Detect which cell encompasses the target text, then output its (x, y) center coordinate. 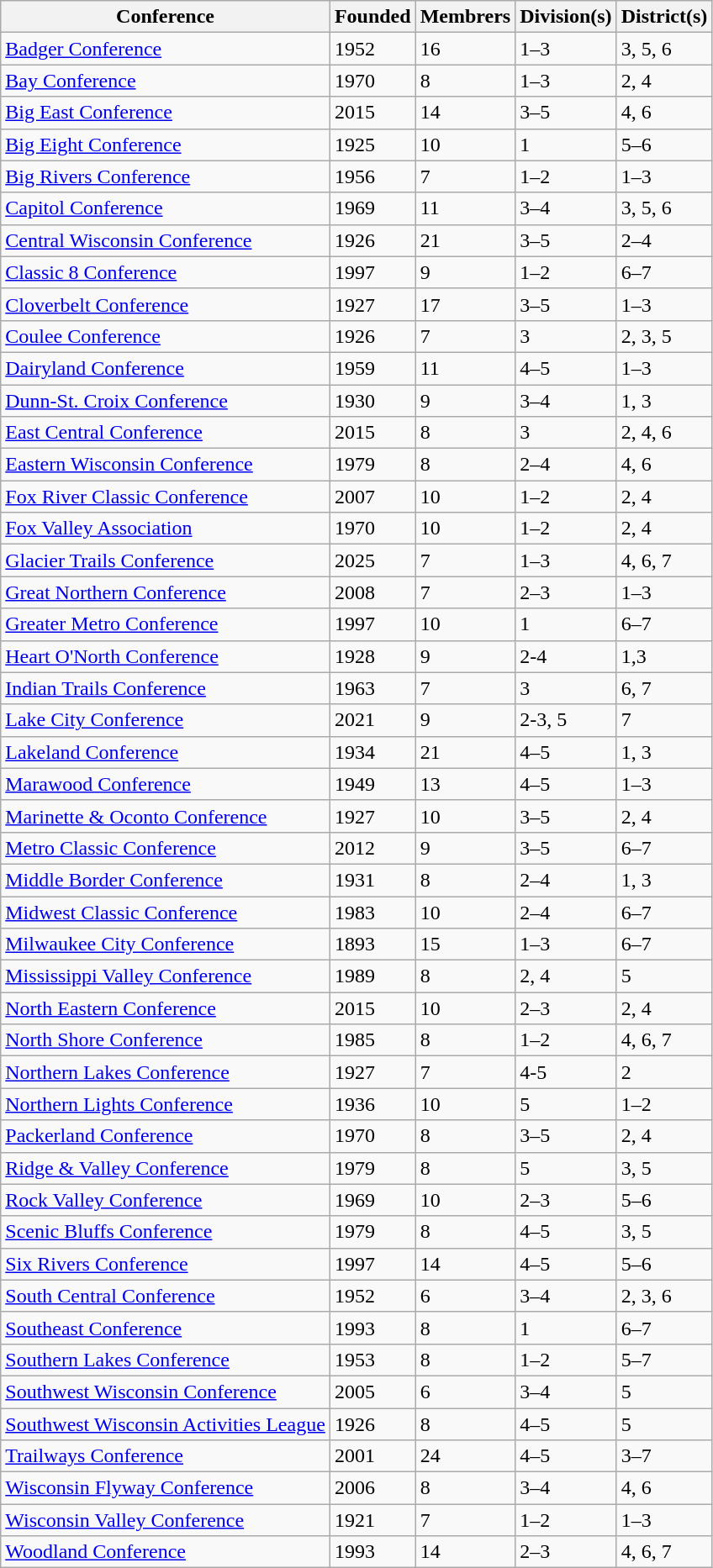
Packerland Conference (166, 1136)
South Central Conference (166, 1296)
Southwest Wisconsin Activities League (166, 1424)
2012 (372, 848)
East Central Conference (166, 433)
1936 (372, 1104)
16 (466, 49)
2007 (372, 497)
1930 (372, 401)
6, 7 (664, 688)
Lakeland Conference (166, 752)
Fox River Classic Conference (166, 497)
Capitol Conference (166, 208)
Southeast Conference (166, 1328)
Wisconsin Valley Conference (166, 1520)
2-3, 5 (566, 720)
2-4 (566, 656)
Greater Metro Conference (166, 624)
1956 (372, 176)
Badger Conference (166, 49)
Great Northern Conference (166, 592)
1893 (372, 944)
Wisconsin Flyway Conference (166, 1488)
Indian Trails Conference (166, 688)
Trailways Conference (166, 1456)
Conference (166, 17)
1963 (372, 688)
2006 (372, 1488)
2 (664, 1072)
1,3 (664, 656)
Dunn-St. Croix Conference (166, 401)
Eastern Wisconsin Conference (166, 465)
Coulee Conference (166, 336)
1931 (372, 880)
Bay Conference (166, 81)
1985 (372, 1040)
Classic 8 Conference (166, 272)
2001 (372, 1456)
Big East Conference (166, 113)
North Eastern Conference (166, 1008)
Cloverbelt Conference (166, 304)
24 (466, 1456)
Big Eight Conference (166, 145)
1959 (372, 368)
4-5 (566, 1072)
1928 (372, 656)
Central Wisconsin Conference (166, 240)
Metro Classic Conference (166, 848)
Marinette & Oconto Conference (166, 816)
North Shore Conference (166, 1040)
Membrers (466, 17)
Six Rivers Conference (166, 1264)
5–7 (664, 1360)
Middle Border Conference (166, 880)
1934 (372, 752)
15 (466, 944)
2, 4, 6 (664, 433)
1983 (372, 912)
Founded (372, 17)
Big Rivers Conference (166, 176)
2025 (372, 560)
District(s) (664, 17)
1953 (372, 1360)
2008 (372, 592)
Fox Valley Association (166, 529)
2, 3, 6 (664, 1296)
Midwest Classic Conference (166, 912)
Dairyland Conference (166, 368)
Division(s) (566, 17)
2005 (372, 1392)
2021 (372, 720)
Northern Lakes Conference (166, 1072)
3–7 (664, 1456)
Southwest Wisconsin Conference (166, 1392)
Woodland Conference (166, 1552)
2, 3, 5 (664, 336)
13 (466, 784)
Glacier Trails Conference (166, 560)
17 (466, 304)
1921 (372, 1520)
Marawood Conference (166, 784)
Southern Lakes Conference (166, 1360)
Lake City Conference (166, 720)
1989 (372, 976)
Mississippi Valley Conference (166, 976)
Ridge & Valley Conference (166, 1168)
Heart O'North Conference (166, 656)
Northern Lights Conference (166, 1104)
Milwaukee City Conference (166, 944)
1949 (372, 784)
Scenic Bluffs Conference (166, 1232)
Rock Valley Conference (166, 1200)
1925 (372, 145)
